Return the (X, Y) coordinate for the center point of the cell that contains the specified text.  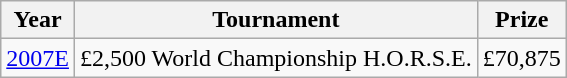
£70,875 (522, 58)
2007E (38, 58)
Tournament (276, 20)
Year (38, 20)
£2,500 World Championship H.O.R.S.E. (276, 58)
Prize (522, 20)
